Extract the (x, y) coordinate from the center of the cell holding the provided text.  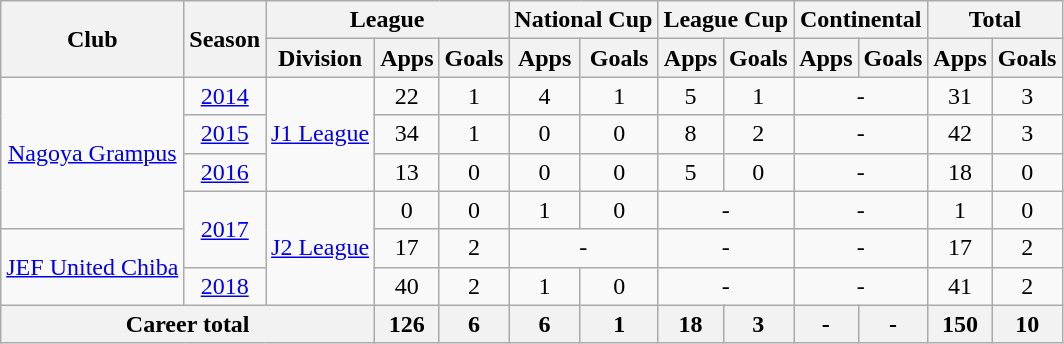
22 (407, 96)
2018 (225, 286)
2015 (225, 134)
8 (690, 134)
JEF United Chiba (92, 267)
2017 (225, 229)
National Cup (584, 20)
Career total (188, 324)
150 (960, 324)
Season (225, 39)
League (388, 20)
13 (407, 172)
126 (407, 324)
J1 League (320, 134)
31 (960, 96)
10 (1027, 324)
Club (92, 39)
2014 (225, 96)
42 (960, 134)
Continental (861, 20)
41 (960, 286)
Total (995, 20)
League Cup (726, 20)
4 (545, 96)
J2 League (320, 248)
2016 (225, 172)
34 (407, 134)
Nagoya Grampus (92, 153)
Division (320, 58)
40 (407, 286)
